Provide the [X, Y] coordinate of the cell's center where the given text is located.  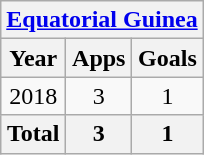
Year [34, 58]
2018 [34, 96]
Total [34, 134]
Goals [168, 58]
Equatorial Guinea [102, 20]
Apps [99, 58]
